Scan for the cell matching the given text and deliver its [x, y] coordinate at center. 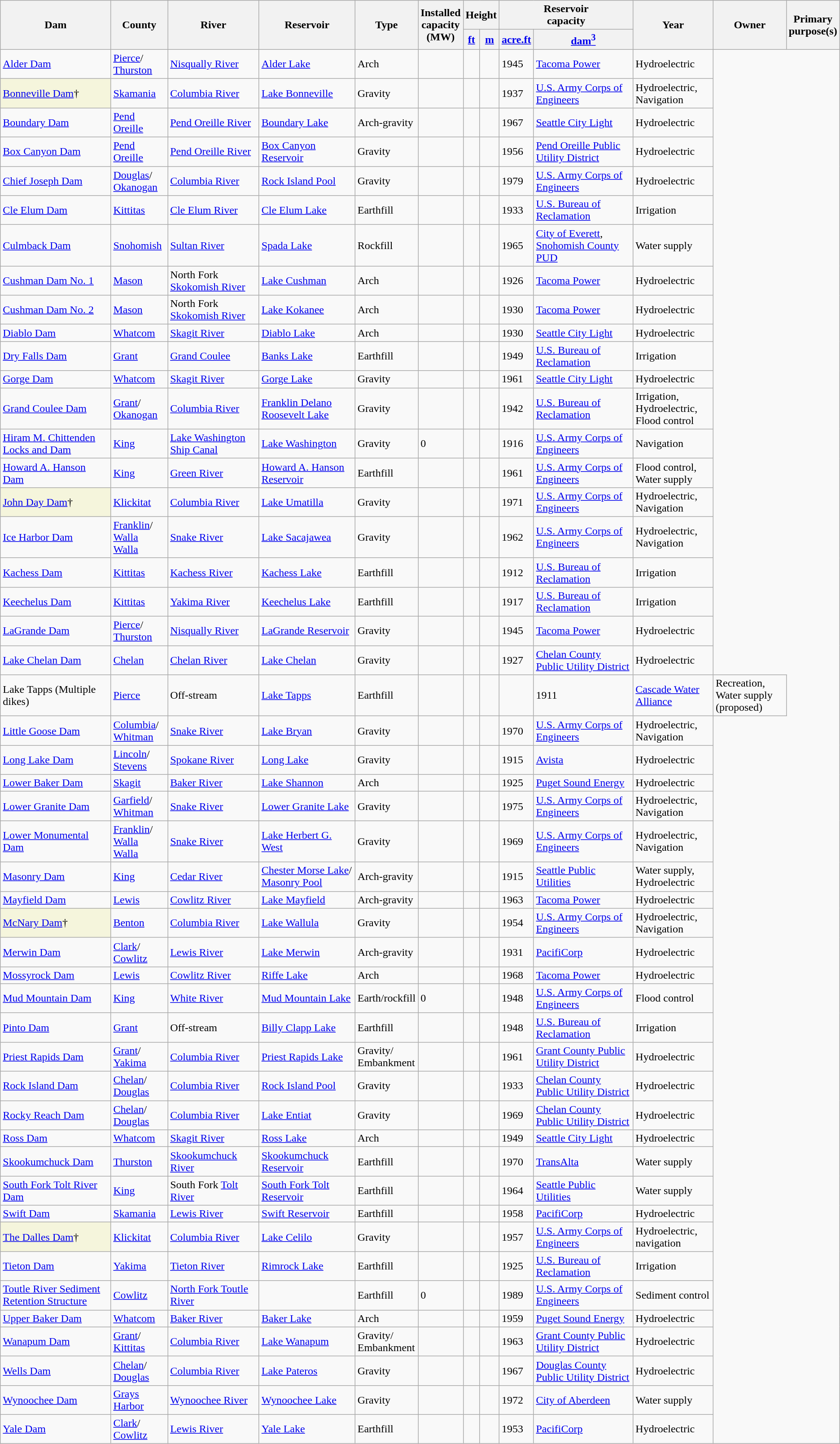
1937 [516, 93]
Yale Lake [307, 1429]
Little Goose Dam [56, 731]
Lake Bonneville [307, 93]
Skookumchuck Dam [56, 1161]
LaGrande Dam [56, 631]
Mayfield Dam [56, 900]
Douglas County Public Utility District [583, 1370]
Diablo Dam [56, 333]
Rockfill [386, 245]
Grand Coulee Dam [56, 408]
Gorge Lake [307, 379]
Wells Dam [56, 1370]
Kachess Lake [307, 573]
Douglas/Okanogan [139, 181]
River [214, 25]
South Fork Tolt River Dam [56, 1191]
Reservoircapacity [566, 15]
Lower Monumental Dam [56, 841]
Tieton Dam [56, 1266]
Cedar River [214, 877]
Swift Dam [56, 1214]
Skookumchuck Reservoir [307, 1161]
Lake Washington Ship Canal [214, 443]
Rock Island Dam [56, 1086]
dam3 [583, 39]
Spokane River [214, 760]
South Fork Tolt Reservoir [307, 1191]
Columbia/Whitman [139, 731]
Lake Wanapum [307, 1342]
1989 [516, 1295]
City of Everett, Snohomish County PUD [583, 245]
Lake Washington [307, 443]
1958 [516, 1214]
Banks Lake [307, 356]
Alder Lake [307, 64]
Lake Shannon [307, 783]
Cushman Dam No. 1 [56, 281]
Flood control [673, 998]
Sediment control [673, 1295]
Lincoln/Stevens [139, 760]
Water supply,Hydroelectric [673, 877]
Lake Bryan [307, 731]
Lake Pateros [307, 1370]
Cle Elum Dam [56, 210]
Year [673, 25]
1971 [516, 502]
North Fork Toutle River [214, 1295]
Thurston [139, 1161]
Recreation,Water supply (proposed) [749, 696]
1912 [516, 573]
South Fork Tolt River [214, 1191]
Priest Rapids Dam [56, 1056]
Lake Entiat [307, 1116]
Ross Dam [56, 1138]
Cushman Dam No. 2 [56, 310]
Rimrock Lake [307, 1266]
Bonneville Dam† [56, 93]
Lower Granite Lake [307, 806]
Hydroelectric,navigation [673, 1237]
Earth/rockfill [386, 998]
County [139, 25]
Culmback Dam [56, 245]
Wynoochee Dam [56, 1400]
Grant/Kittitas [139, 1342]
1931 [516, 952]
Lake Chelan Dam [56, 661]
Grand Coulee [214, 356]
1972 [516, 1400]
Primarypurpose(s) [813, 25]
Pierce [139, 696]
John Day Dam† [56, 502]
Lower Baker Dam [56, 783]
1916 [516, 443]
Pinto Dam [56, 1028]
Keechelus Dam [56, 601]
1968 [516, 975]
Cle Elum River [214, 210]
Lake Tapps [307, 696]
1975 [516, 806]
Box Canyon Reservoir [307, 152]
Owner [749, 25]
Installedcapacity(MW) [441, 25]
Flood control,Water supply [673, 473]
Lake Wallula [307, 923]
Chelan [139, 661]
Chelan River [214, 661]
Grant/Yakima [139, 1056]
Lake Chelan [307, 661]
Avista [583, 760]
Skagit [139, 783]
Diablo Lake [307, 333]
Yakima [139, 1266]
TransAlta [583, 1161]
Masonry Dam [56, 877]
Alder Dam [56, 64]
Billy Clapp Lake [307, 1028]
1962 [516, 537]
1957 [516, 1237]
Grant/Okanogan [139, 408]
Mossyrock Dam [56, 975]
Benton [139, 923]
Sultan River [214, 245]
1953 [516, 1429]
Rocky Reach Dam [56, 1116]
Riffe Lake [307, 975]
Wynoochee Lake [307, 1400]
Navigation [673, 443]
1979 [516, 181]
Box Canyon Dam [56, 152]
Chief Joseph Dam [56, 181]
Long Lake [307, 760]
Mud Mountain Dam [56, 998]
Green River [214, 473]
Lake Cushman [307, 281]
Ice Harbor Dam [56, 537]
Chester Morse Lake/Masonry Pool [307, 877]
1956 [516, 152]
m [489, 39]
Lake Mayfield [307, 900]
Kachess Dam [56, 573]
Franklin Delano Roosevelt Lake [307, 408]
Lake Herbert G. West [307, 841]
1927 [516, 661]
Grays Harbor [139, 1400]
Wanapum Dam [56, 1342]
Yakima River [214, 601]
Keechelus Lake [307, 601]
1942 [516, 408]
Hiram M. Chittenden Locks and Dam [56, 443]
Dam [56, 25]
Mud Mountain Lake [307, 998]
1965 [516, 245]
Height [481, 15]
Howard A. Hanson Reservoir [307, 473]
White River [214, 998]
City of Aberdeen [583, 1400]
Gorge Dam [56, 379]
Long Lake Dam [56, 760]
Type [386, 25]
Lake Merwin [307, 952]
Boundary Dam [56, 122]
Lake Celilo [307, 1237]
Kachess River [214, 573]
Lake Sacajawea [307, 537]
LaGrande Reservoir [307, 631]
Skookumchuck River [214, 1161]
Priest Rapids Lake [307, 1056]
Cascade Water Alliance [673, 696]
acre.ft [516, 39]
Dry Falls Dam [56, 356]
Lake Kokanee [307, 310]
Wynoochee River [214, 1400]
Spada Lake [307, 245]
1954 [516, 923]
Cowlitz [139, 1295]
Toutle River Sediment Retention Structure [56, 1295]
Cle Elum Lake [307, 210]
1926 [516, 281]
Ross Lake [307, 1138]
Lower Granite Dam [56, 806]
Upper Baker Dam [56, 1318]
Merwin Dam [56, 952]
Swift Reservoir [307, 1214]
Lake Tapps (Multiple dikes) [56, 696]
Yale Dam [56, 1429]
Snohomish [139, 245]
ft [471, 39]
1911 [583, 696]
Irrigation,Hydroelectric,Flood control [673, 408]
Garfield/Whitman [139, 806]
Boundary Lake [307, 122]
Reservoir [307, 25]
Howard A. Hanson Dam [56, 473]
1959 [516, 1318]
Lake Umatilla [307, 502]
1917 [516, 601]
Pend Oreille Public Utility District [583, 152]
McNary Dam† [56, 923]
Baker Lake [307, 1318]
Tieton River [214, 1266]
The Dalles Dam† [56, 1237]
1964 [516, 1191]
